Return the [x, y] coordinate for the center point of the cell that contains the specified text.  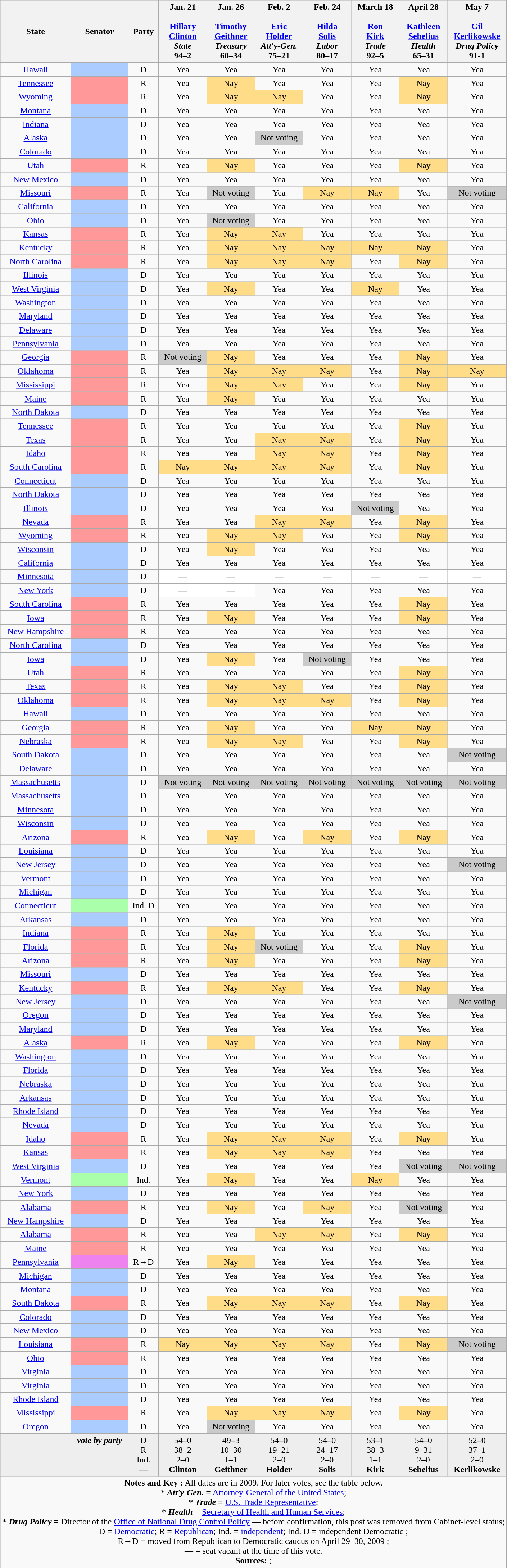
Ind. [143, 1180]
54–09–312–0Sebelius [424, 1455]
R→D [143, 1262]
Feb. 24HildaSolisLabor80–17 [327, 32]
54–024–172–0Solis [327, 1455]
Senator [99, 32]
Party [143, 32]
Jan. 21HillaryClintonState94–2 [183, 32]
DRInd.— [143, 1455]
Feb. 2EricHolderAtt'y-Gen.75–21 [279, 32]
Ind. D [143, 906]
April 28KathleenSebeliusHealth65–31 [424, 32]
vote by party [99, 1455]
54–038–22–0Clinton [183, 1455]
May 7GilKerlikowskeDrug Policy91-1 [477, 32]
March 18RonKirkTrade92–5 [375, 32]
52–037–12–0Kerlikowske [477, 1455]
Jan. 26TimothyGeithnerTreasury60–34 [231, 32]
53–138–31–1Kirk [375, 1455]
State [36, 32]
54–019–212–0Holder [279, 1455]
49–310–301–1Geithner [231, 1455]
